Search for the cell housing the specified text and yield its (X, Y) center coordinate. 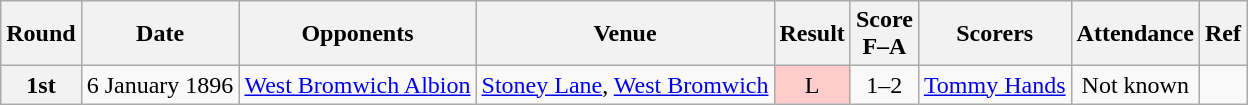
ScoreF–A (884, 34)
1st (41, 85)
Venue (625, 34)
1–2 (884, 85)
West Bromwich Albion (358, 85)
Round (41, 34)
Tommy Hands (994, 85)
Not known (1135, 85)
Stoney Lane, West Bromwich (625, 85)
L (812, 85)
6 January 1896 (160, 85)
Scorers (994, 34)
Date (160, 34)
Opponents (358, 34)
Ref (1222, 34)
Attendance (1135, 34)
Result (812, 34)
